Determine the (x, y) coordinate at the center of the cell enclosing the given text.  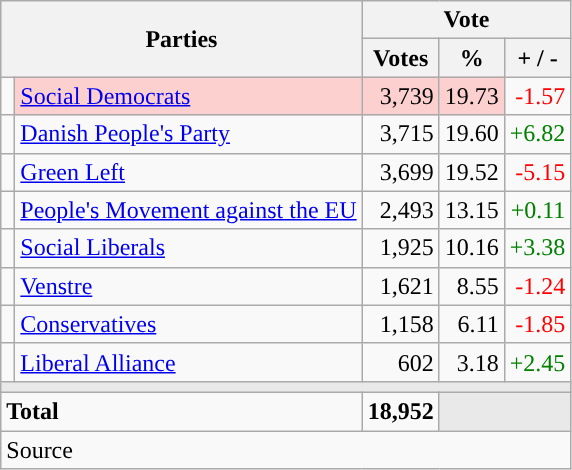
Votes (400, 58)
Liberal Alliance (188, 362)
6.11 (472, 324)
Vote (466, 20)
+2.45 (538, 362)
Conservatives (188, 324)
Green Left (188, 172)
-1.85 (538, 324)
3,699 (400, 172)
13.15 (472, 210)
Parties (182, 39)
+ / - (538, 58)
+0.11 (538, 210)
Source (286, 449)
602 (400, 362)
3.18 (472, 362)
-5.15 (538, 172)
Social Democrats (188, 96)
Venstre (188, 286)
1,621 (400, 286)
% (472, 58)
3,739 (400, 96)
3,715 (400, 134)
Social Liberals (188, 248)
18,952 (400, 411)
19.60 (472, 134)
19.52 (472, 172)
+6.82 (538, 134)
1,158 (400, 324)
People's Movement against the EU (188, 210)
1,925 (400, 248)
-1.57 (538, 96)
Total (182, 411)
-1.24 (538, 286)
Danish People's Party (188, 134)
8.55 (472, 286)
10.16 (472, 248)
+3.38 (538, 248)
19.73 (472, 96)
2,493 (400, 210)
